Return (x, y) of the center of cell containing provided text 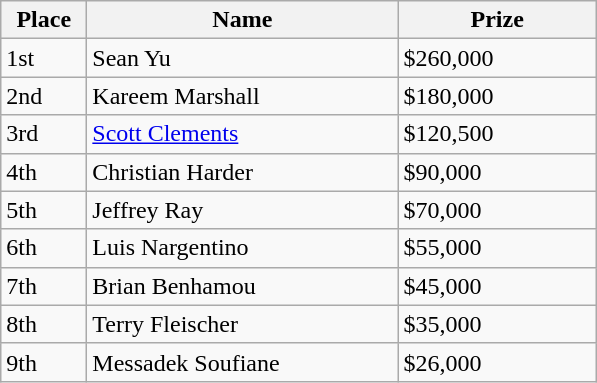
$55,000 (498, 248)
4th (44, 172)
$26,000 (498, 362)
Jeffrey Ray (242, 210)
Terry Fleischer (242, 324)
$45,000 (498, 286)
Sean Yu (242, 58)
3rd (44, 134)
Brian Benhamou (242, 286)
$260,000 (498, 58)
2nd (44, 96)
$90,000 (498, 172)
Scott Clements (242, 134)
$120,500 (498, 134)
5th (44, 210)
$35,000 (498, 324)
1st (44, 58)
7th (44, 286)
Christian Harder (242, 172)
9th (44, 362)
6th (44, 248)
Luis Nargentino (242, 248)
Prize (498, 20)
8th (44, 324)
$70,000 (498, 210)
Name (242, 20)
Kareem Marshall (242, 96)
Place (44, 20)
$180,000 (498, 96)
Messadek Soufiane (242, 362)
